Return the [x, y] coordinate for the center point of the cell that contains the specified text.  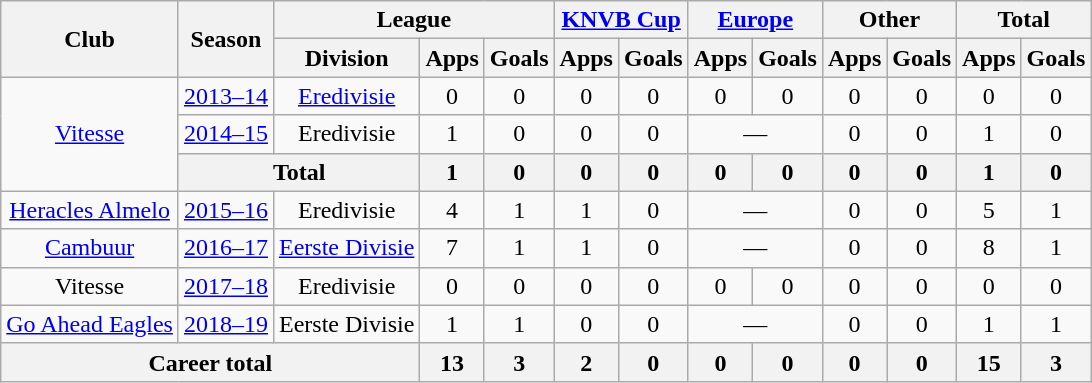
Career total [210, 362]
Club [90, 39]
2014–15 [226, 134]
2018–19 [226, 324]
5 [989, 210]
7 [452, 248]
Heracles Almelo [90, 210]
2015–16 [226, 210]
League [414, 20]
Other [889, 20]
13 [452, 362]
15 [989, 362]
Europe [755, 20]
2 [586, 362]
Cambuur [90, 248]
8 [989, 248]
Season [226, 39]
2016–17 [226, 248]
4 [452, 210]
Go Ahead Eagles [90, 324]
Division [346, 58]
KNVB Cup [621, 20]
2013–14 [226, 96]
2017–18 [226, 286]
